Search for the cell housing the specified text and yield its [X, Y] center coordinate. 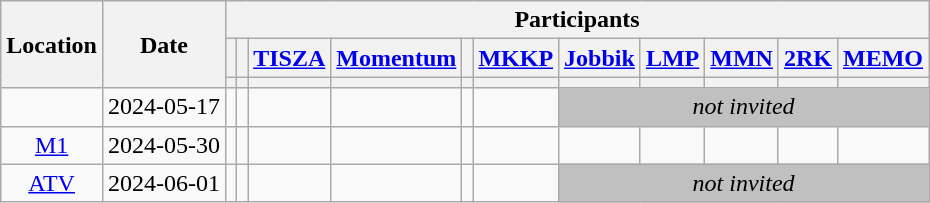
2024-06-01 [164, 183]
Momentum [396, 58]
2024-05-17 [164, 107]
LMP [672, 58]
Date [164, 44]
2RK [808, 58]
MKKP [516, 58]
MEMO [884, 58]
ATV [52, 183]
M1 [52, 145]
TISZA [290, 58]
Participants [578, 20]
Jobbik [600, 58]
Location [52, 44]
MMN [742, 58]
2024-05-30 [164, 145]
